Identify which cell holds the provided text, then report its (x, y) central coordinate. 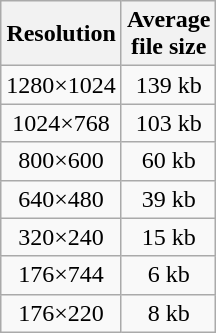
176×220 (62, 313)
8 kb (168, 313)
Average file size (168, 34)
39 kb (168, 199)
1280×1024 (62, 85)
Resolution (62, 34)
640×480 (62, 199)
6 kb (168, 275)
139 kb (168, 85)
60 kb (168, 161)
800×600 (62, 161)
1024×768 (62, 123)
103 kb (168, 123)
176×744 (62, 275)
320×240 (62, 237)
15 kb (168, 237)
